Detect which cell encompasses the target text, then output its [X, Y] center coordinate. 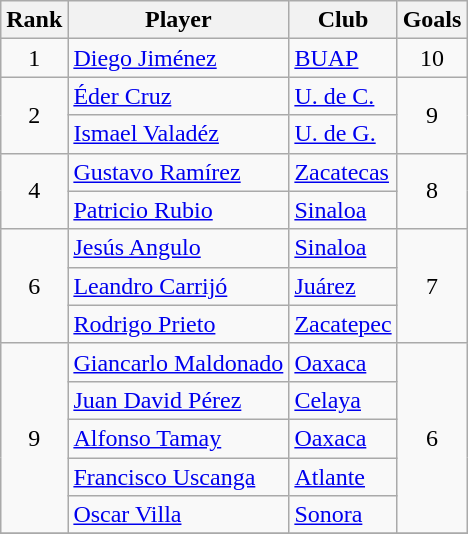
Éder Cruz [178, 96]
Patricio Rubio [178, 210]
U. de C. [343, 96]
Giancarlo Maldonado [178, 362]
Juárez [343, 286]
Rodrigo Prieto [178, 324]
Francisco Uscanga [178, 477]
10 [432, 58]
2 [34, 115]
Jesús Angulo [178, 248]
Oscar Villa [178, 515]
U. de G. [343, 134]
Goals [432, 20]
Celaya [343, 400]
Player [178, 20]
Club [343, 20]
Diego Jiménez [178, 58]
4 [34, 191]
Atlante [343, 477]
Sonora [343, 515]
Ismael Valadéz [178, 134]
Zacatecas [343, 172]
Gustavo Ramírez [178, 172]
Zacatepec [343, 324]
7 [432, 286]
Rank [34, 20]
Leandro Carrijó [178, 286]
BUAP [343, 58]
Alfonso Tamay [178, 438]
Juan David Pérez [178, 400]
1 [34, 58]
8 [432, 191]
